From the cell containing the given text, extract its center point as (x, y) coordinate. 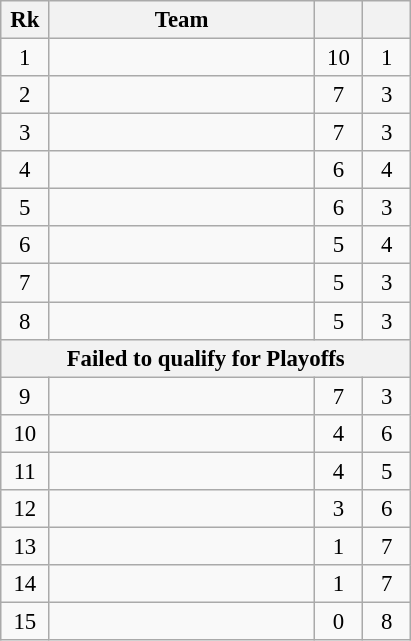
13 (25, 546)
14 (25, 584)
Team (182, 20)
15 (25, 621)
12 (25, 509)
Failed to qualify for Playoffs (206, 358)
0 (338, 621)
9 (25, 396)
11 (25, 471)
2 (25, 95)
Rk (25, 20)
